Return [X, Y] of the center of cell containing provided text 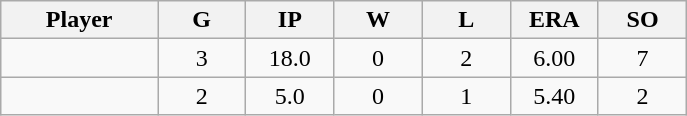
5.0 [290, 96]
6.00 [554, 58]
3 [202, 58]
18.0 [290, 58]
SO [642, 20]
L [466, 20]
ERA [554, 20]
5.40 [554, 96]
IP [290, 20]
7 [642, 58]
1 [466, 96]
W [378, 20]
G [202, 20]
Player [80, 20]
